Determine the [x, y] coordinate at the center of the cell enclosing the given text.  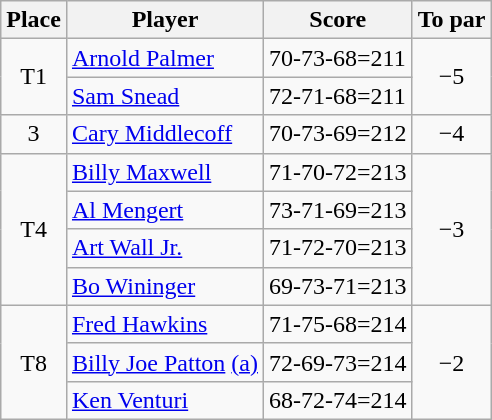
71-75-68=214 [338, 324]
−2 [452, 362]
Cary Middlecoff [164, 134]
72-71-68=211 [338, 96]
−3 [452, 229]
T1 [34, 77]
Art Wall Jr. [164, 248]
−5 [452, 77]
Score [338, 20]
T8 [34, 362]
Fred Hawkins [164, 324]
T4 [34, 229]
−4 [452, 134]
71-70-72=213 [338, 172]
69-73-71=213 [338, 286]
Ken Venturi [164, 400]
72-69-73=214 [338, 362]
3 [34, 134]
Billy Maxwell [164, 172]
Sam Snead [164, 96]
Bo Wininger [164, 286]
Al Mengert [164, 210]
Place [34, 20]
70-73-69=212 [338, 134]
71-72-70=213 [338, 248]
Player [164, 20]
68-72-74=214 [338, 400]
To par [452, 20]
Billy Joe Patton (a) [164, 362]
Arnold Palmer [164, 58]
73-71-69=213 [338, 210]
70-73-68=211 [338, 58]
